Output the [x, y] coordinate of the center of the cell containing the given text.  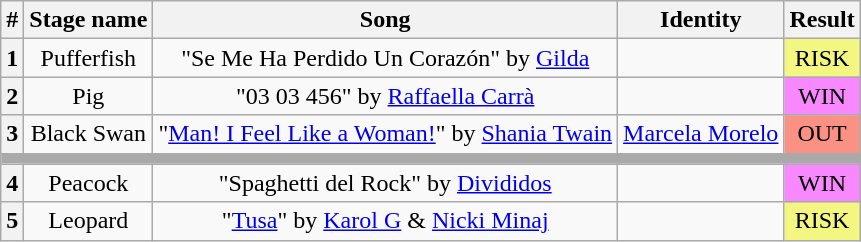
Marcela Morelo [701, 134]
Identity [701, 20]
"03 03 456" by Raffaella Carrà [386, 96]
3 [12, 134]
Result [822, 20]
"Man! I Feel Like a Woman!" by Shania Twain [386, 134]
5 [12, 221]
Song [386, 20]
Pufferfish [88, 58]
"Tusa" by Karol G & Nicki Minaj [386, 221]
4 [12, 183]
"Spaghetti del Rock" by Divididos [386, 183]
Pig [88, 96]
Leopard [88, 221]
Black Swan [88, 134]
"Se Me Ha Perdido Un Corazón" by Gilda [386, 58]
2 [12, 96]
# [12, 20]
Stage name [88, 20]
1 [12, 58]
Peacock [88, 183]
OUT [822, 134]
